For the text-containing cell, return its midpoint in (x, y) coordinate format. 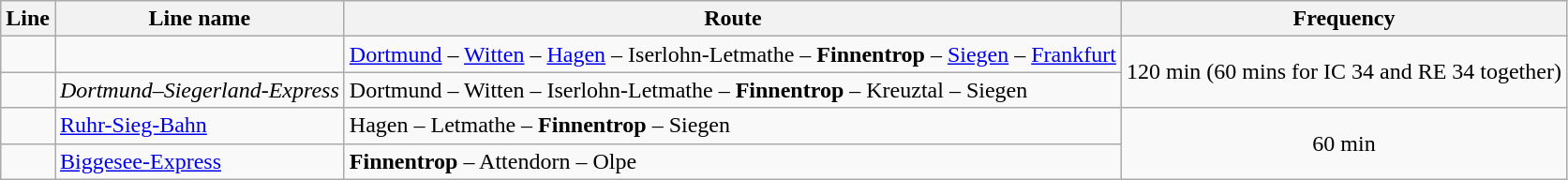
Line (28, 19)
Frequency (1344, 19)
Dortmund – Witten – Hagen – Iserlohn-Letmathe – Finnentrop – Siegen – Frankfurt (733, 54)
Dortmund–Siegerland-Express (199, 90)
Hagen – Letmathe – Finnentrop – Siegen (733, 126)
Line name (199, 19)
Ruhr-Sieg-Bahn (199, 126)
Biggesee-Express (199, 161)
Route (733, 19)
Dortmund – Witten – Iserlohn-Letmathe – Finnentrop – Kreuztal – Siegen (733, 90)
120 min (60 mins for IC 34 and RE 34 together) (1344, 72)
60 min (1344, 143)
Finnentrop – Attendorn – Olpe (733, 161)
